Return the (X, Y) coordinate for the center point of the cell that contains the specified text.  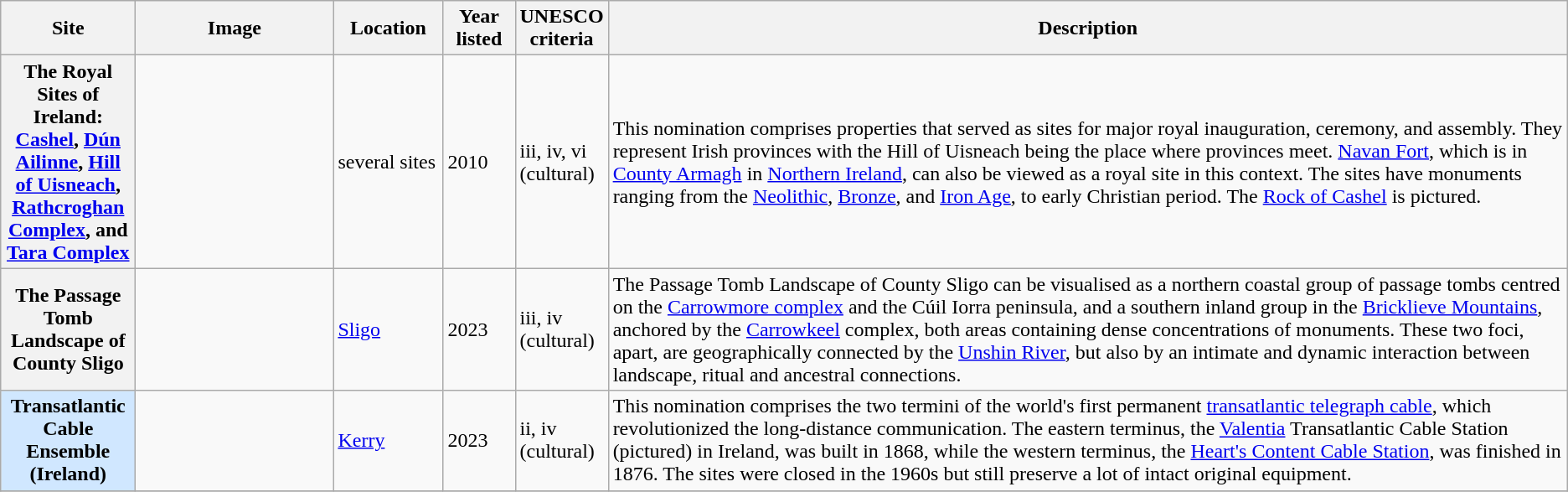
Transatlantic Cable Ensemble (Ireland) (69, 441)
Year listed (479, 28)
UNESCO criteria (561, 28)
The Royal Sites of Ireland: Cashel, Dún Ailinne, Hill of Uisneach, Rathcroghan Complex, and Tara Complex (69, 162)
iii, iv (cultural) (561, 329)
2010 (479, 162)
several sites (389, 162)
The Passage Tomb Landscape of County Sligo (69, 329)
Kerry (389, 441)
Location (389, 28)
Description (1087, 28)
iii, iv, vi (cultural) (561, 162)
ii, iv (cultural) (561, 441)
Sligo (389, 329)
Image (235, 28)
Site (69, 28)
